Pinpoint the cell where the given text exists, returning its (X, Y) midpoint coordinate. 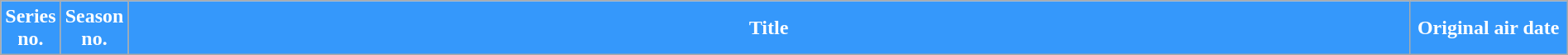
Title (769, 28)
Original air date (1489, 28)
Season no. (94, 28)
Series no. (31, 28)
